Find where the given text appears and provide that cell's center as [x, y] coordinate. 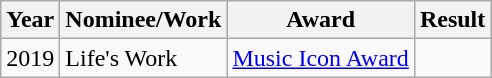
Year [30, 20]
Music Icon Award [321, 58]
2019 [30, 58]
Result [452, 20]
Nominee/Work [144, 20]
Award [321, 20]
Life's Work [144, 58]
